Detect which cell encompasses the target text, then output its [x, y] center coordinate. 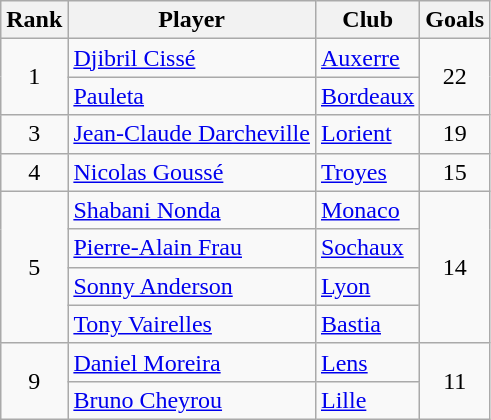
Bordeaux [367, 96]
Lille [367, 400]
Lyon [367, 286]
19 [455, 134]
Nicolas Goussé [192, 172]
Bastia [367, 324]
9 [34, 381]
Pauleta [192, 96]
Shabani Nonda [192, 210]
Djibril Cissé [192, 58]
Lorient [367, 134]
Pierre-Alain Frau [192, 248]
Sochaux [367, 248]
Rank [34, 20]
15 [455, 172]
Player [192, 20]
Goals [455, 20]
Troyes [367, 172]
Jean-Claude Darcheville [192, 134]
Lens [367, 362]
Club [367, 20]
4 [34, 172]
Bruno Cheyrou [192, 400]
5 [34, 267]
Monaco [367, 210]
Auxerre [367, 58]
14 [455, 267]
3 [34, 134]
Daniel Moreira [192, 362]
Tony Vairelles [192, 324]
Sonny Anderson [192, 286]
11 [455, 381]
22 [455, 77]
1 [34, 77]
